Search for the cell housing the specified text and yield its (x, y) center coordinate. 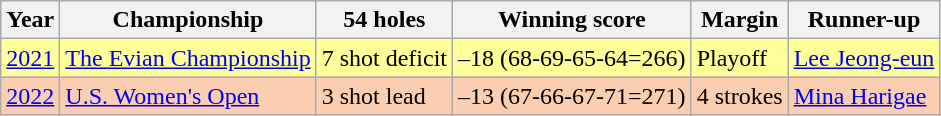
–18 (68-69-65-64=266) (572, 58)
Championship (188, 20)
Margin (740, 20)
Year (30, 20)
The Evian Championship (188, 58)
Mina Harigae (864, 96)
2021 (30, 58)
Winning score (572, 20)
Runner-up (864, 20)
Playoff (740, 58)
7 shot deficit (384, 58)
Lee Jeong-eun (864, 58)
–13 (67-66-67-71=271) (572, 96)
U.S. Women's Open (188, 96)
2022 (30, 96)
54 holes (384, 20)
4 strokes (740, 96)
3 shot lead (384, 96)
